Search for the cell housing the specified text and yield its [x, y] center coordinate. 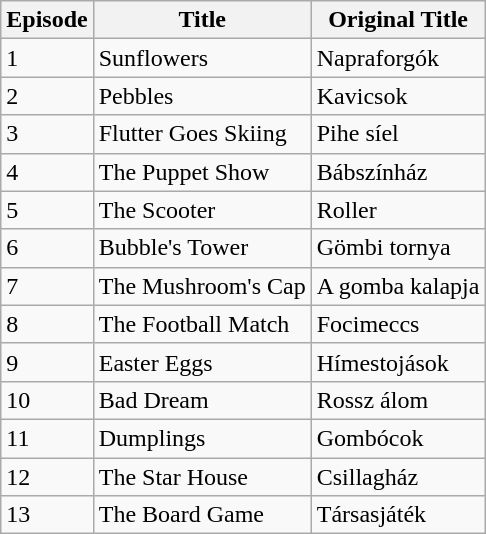
Title [202, 20]
Pebbles [202, 96]
Original Title [398, 20]
Bábszínház [398, 172]
Bad Dream [202, 400]
The Star House [202, 477]
11 [47, 438]
Flutter Goes Skiing [202, 134]
Bubble's Tower [202, 248]
7 [47, 286]
Rossz álom [398, 400]
Csillagház [398, 477]
Kavicsok [398, 96]
The Football Match [202, 324]
Napraforgók [398, 58]
The Board Game [202, 515]
6 [47, 248]
The Scooter [202, 210]
12 [47, 477]
8 [47, 324]
Társasjáték [398, 515]
4 [47, 172]
9 [47, 362]
The Puppet Show [202, 172]
Sunflowers [202, 58]
1 [47, 58]
3 [47, 134]
Focimeccs [398, 324]
Hímestojások [398, 362]
Easter Eggs [202, 362]
Gombócok [398, 438]
A gomba kalapja [398, 286]
5 [47, 210]
Dumplings [202, 438]
Episode [47, 20]
Roller [398, 210]
10 [47, 400]
13 [47, 515]
2 [47, 96]
The Mushroom's Cap [202, 286]
Gömbi tornya [398, 248]
Pihe síel [398, 134]
